Locate the cell with the specified text and output its [X, Y] center coordinate. 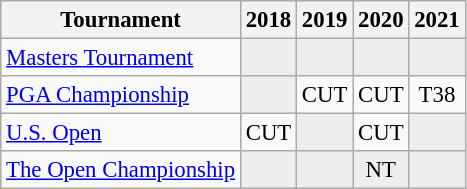
Tournament [121, 20]
Masters Tournament [121, 58]
2021 [437, 20]
U.S. Open [121, 133]
T38 [437, 95]
2020 [381, 20]
PGA Championship [121, 95]
2018 [268, 20]
2019 [325, 20]
The Open Championship [121, 170]
NT [381, 170]
